Identify which cell holds the provided text, then report its (X, Y) central coordinate. 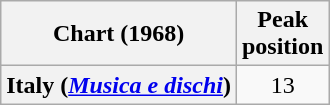
Chart (1968) (119, 34)
Peakposition (282, 34)
Italy (Musica e dischi) (119, 85)
13 (282, 85)
